Find where the given text appears and provide that cell's center as [X, Y] coordinate. 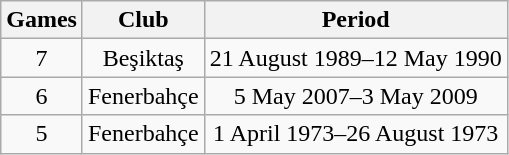
Games [42, 20]
1 April 1973–26 August 1973 [356, 134]
Club [143, 20]
5 May 2007–3 May 2009 [356, 96]
6 [42, 96]
7 [42, 58]
21 August 1989–12 May 1990 [356, 58]
5 [42, 134]
Period [356, 20]
Beşiktaş [143, 58]
